From the cell containing the given text, extract its center point as (X, Y) coordinate. 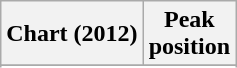
Peakposition (189, 34)
Chart (2012) (72, 34)
